Determine the [X, Y] coordinate at the center of the cell enclosing the given text.  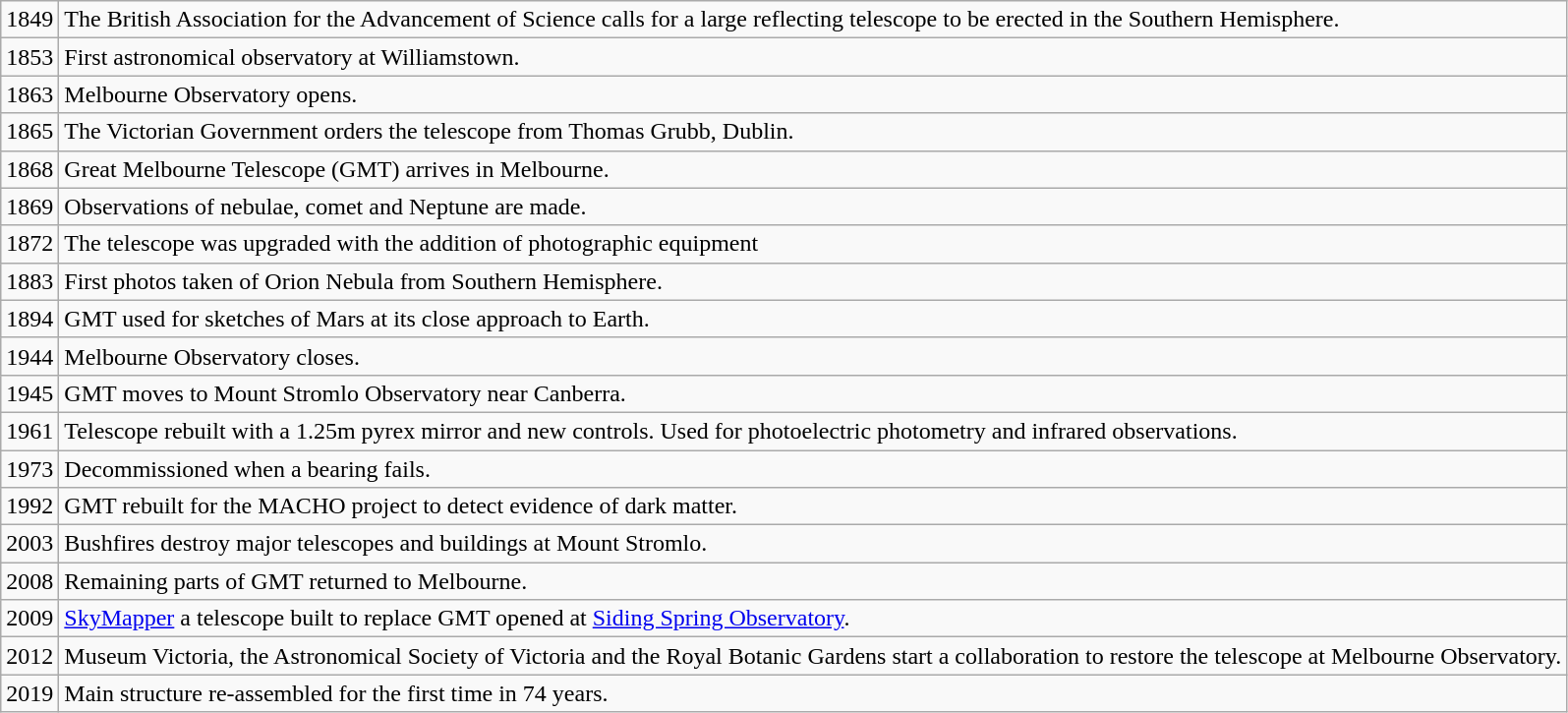
2019 [29, 693]
Bushfires destroy major telescopes and buildings at Mount Stromlo. [813, 544]
1992 [29, 506]
1872 [29, 244]
2008 [29, 581]
1894 [29, 319]
Telescope rebuilt with a 1.25m pyrex mirror and new controls. Used for photoelectric photometry and infrared observations. [813, 431]
Melbourne Observatory opens. [813, 94]
2003 [29, 544]
SkyMapper a telescope built to replace GMT opened at Siding Spring Observatory. [813, 619]
2012 [29, 656]
1869 [29, 207]
GMT moves to Mount Stromlo Observatory near Canberra. [813, 393]
1961 [29, 431]
1944 [29, 356]
GMT rebuilt for the MACHO project to detect evidence of dark matter. [813, 506]
1945 [29, 393]
First photos taken of Orion Nebula from Southern Hemisphere. [813, 281]
The British Association for the Advancement of Science calls for a large reflecting telescope to be erected in the Southern Hemisphere. [813, 20]
The Victorian Government orders the telescope from Thomas Grubb, Dublin. [813, 132]
1853 [29, 57]
First astronomical observatory at Williamstown. [813, 57]
1973 [29, 469]
Melbourne Observatory closes. [813, 356]
1863 [29, 94]
Decommissioned when a bearing fails. [813, 469]
1849 [29, 20]
1865 [29, 132]
Great Melbourne Telescope (GMT) arrives in Melbourne. [813, 169]
Observations of nebulae, comet and Neptune are made. [813, 207]
GMT used for sketches of Mars at its close approach to Earth. [813, 319]
1868 [29, 169]
2009 [29, 619]
Remaining parts of GMT returned to Melbourne. [813, 581]
The telescope was upgraded with the addition of photographic equipment [813, 244]
1883 [29, 281]
Main structure re-assembled for the first time in 74 years. [813, 693]
